From the cell containing the given text, extract its center point as (x, y) coordinate. 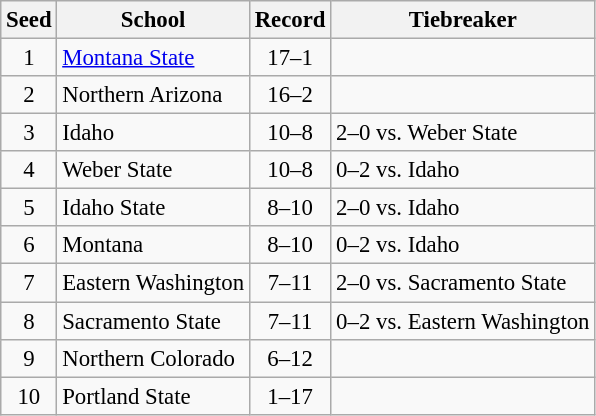
2–0 vs. Sacramento State (463, 283)
17–1 (290, 58)
Montana State (153, 58)
0–2 vs. Eastern Washington (463, 321)
1 (29, 58)
Record (290, 20)
5 (29, 208)
Sacramento State (153, 321)
Seed (29, 20)
8 (29, 321)
Montana (153, 245)
7 (29, 283)
2 (29, 95)
Northern Arizona (153, 95)
Eastern Washington (153, 283)
2–0 vs. Weber State (463, 133)
6–12 (290, 358)
10 (29, 396)
Weber State (153, 170)
School (153, 20)
Idaho (153, 133)
Tiebreaker (463, 20)
9 (29, 358)
4 (29, 170)
1–17 (290, 396)
Portland State (153, 396)
6 (29, 245)
Idaho State (153, 208)
2–0 vs. Idaho (463, 208)
3 (29, 133)
Northern Colorado (153, 358)
16–2 (290, 95)
